Provide the [X, Y] coordinate of the cell's center where the given text is located.  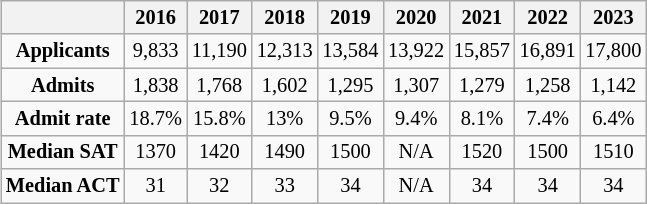
16,891 [548, 51]
2018 [285, 18]
6.4% [614, 119]
Admits [63, 85]
Median ACT [63, 186]
18.7% [155, 119]
2019 [351, 18]
9,833 [155, 51]
1,838 [155, 85]
Median SAT [63, 152]
11,190 [220, 51]
Applicants [63, 51]
7.4% [548, 119]
1,602 [285, 85]
2022 [548, 18]
15,857 [482, 51]
9.4% [416, 119]
12,313 [285, 51]
13,922 [416, 51]
8.1% [482, 119]
13,584 [351, 51]
1490 [285, 152]
33 [285, 186]
Admit rate [63, 119]
17,800 [614, 51]
1,295 [351, 85]
1370 [155, 152]
13% [285, 119]
32 [220, 186]
15.8% [220, 119]
1520 [482, 152]
1,279 [482, 85]
1510 [614, 152]
31 [155, 186]
1,307 [416, 85]
2020 [416, 18]
9.5% [351, 119]
1420 [220, 152]
1,142 [614, 85]
2021 [482, 18]
2023 [614, 18]
2017 [220, 18]
1,768 [220, 85]
2016 [155, 18]
1,258 [548, 85]
